For the text-containing cell, return its midpoint in [x, y] coordinate format. 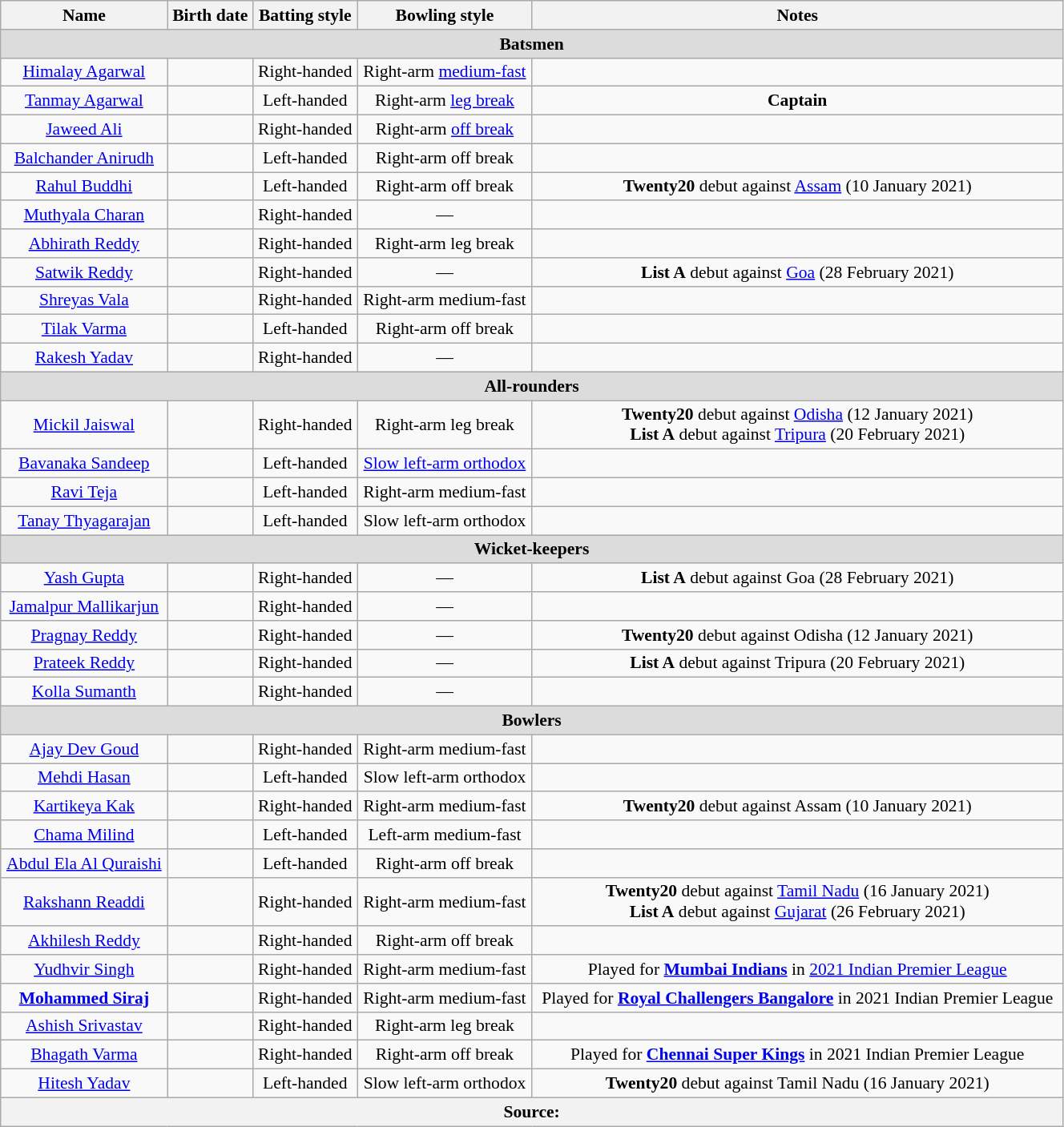
Played for Mumbai Indians in 2021 Indian Premier League [797, 969]
Abdul Ela Al Quraishi [84, 863]
Bowlers [532, 721]
Twenty20 debut against Tamil Nadu (16 January 2021) List A debut against Gujarat (26 February 2021) [797, 902]
Rakshann Readdi [84, 902]
Pragnay Reddy [84, 635]
Tilak Varma [84, 329]
Twenty20 debut against Odisha (12 January 2021) List A debut against Tripura (20 February 2021) [797, 425]
Jaweed Ali [84, 130]
Kolla Sumanth [84, 692]
Bowling style [445, 15]
Kartikeya Kak [84, 807]
Ravi Teja [84, 493]
List A debut against Tripura (20 February 2021) [797, 663]
Hitesh Yadav [84, 1084]
Rahul Buddhi [84, 187]
Bhagath Varma [84, 1055]
Muthyala Charan [84, 215]
All-rounders [532, 386]
Ajay Dev Goud [84, 749]
Yash Gupta [84, 578]
Notes [797, 15]
Tanay Thyagarajan [84, 521]
Batsmen [532, 44]
Twenty20 debut against Tamil Nadu (16 January 2021) [797, 1084]
Ashish Srivastav [84, 1026]
Mohammed Siraj [84, 998]
Left-arm medium-fast [445, 835]
Played for Royal Challengers Bangalore in 2021 Indian Premier League [797, 998]
Shreyas Vala [84, 300]
Abhirath Reddy [84, 244]
Mehdi Hasan [84, 778]
Name [84, 15]
Played for Chennai Super Kings in 2021 Indian Premier League [797, 1055]
Tanmay Agarwal [84, 101]
Captain [797, 101]
Akhilesh Reddy [84, 941]
Batting style [305, 15]
Chama Milind [84, 835]
Yudhvir Singh [84, 969]
Birth date [210, 15]
Source: [532, 1112]
Mickil Jaiswal [84, 425]
Wicket-keepers [532, 549]
Balchander Anirudh [84, 158]
Satwik Reddy [84, 272]
Prateek Reddy [84, 663]
Himalay Agarwal [84, 72]
Bavanaka Sandeep [84, 464]
Rakesh Yadav [84, 358]
Jamalpur Mallikarjun [84, 606]
Twenty20 debut against Odisha (12 January 2021) [797, 635]
